Pinpoint the cell where the given text exists, returning its [X, Y] midpoint coordinate. 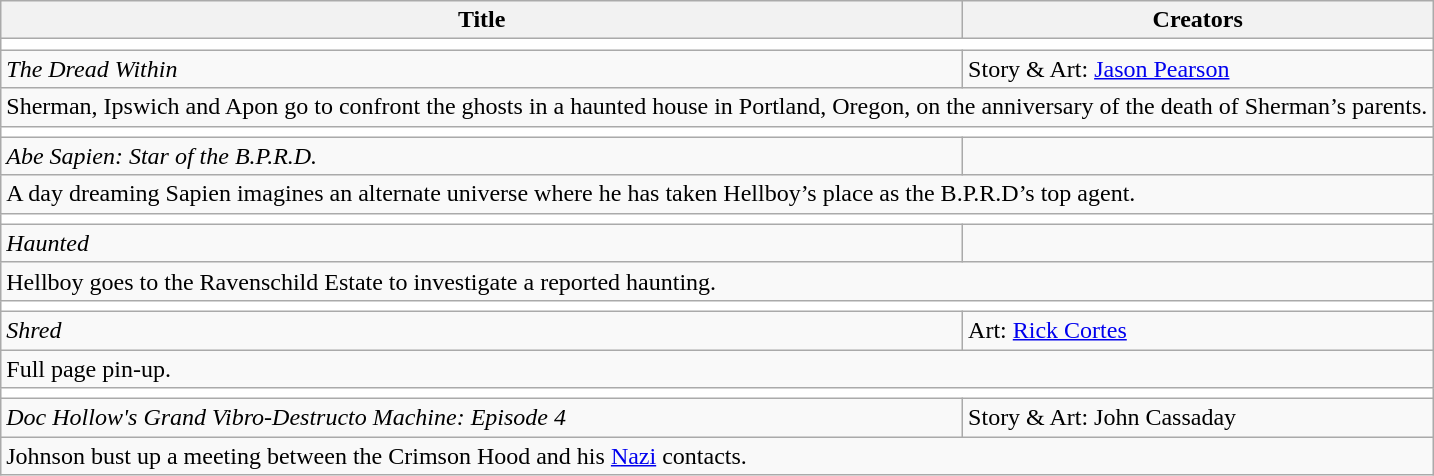
Story & Art: John Cassaday [1198, 418]
Johnson bust up a meeting between the Crimson Hood and his Nazi contacts. [717, 456]
A day dreaming Sapien imagines an alternate universe where he has taken Hellboy’s place as the B.P.R.D’s top agent. [717, 194]
Abe Sapien: Star of the B.P.R.D. [482, 156]
Haunted [482, 243]
Art: Rick Cortes [1198, 330]
Shred [482, 330]
Doc Hollow's Grand Vibro-Destructo Machine: Episode 4 [482, 418]
Title [482, 20]
Sherman, Ipswich and Apon go to confront the ghosts in a haunted house in Portland, Oregon, on the anniversary of the death of Sherman’s parents. [717, 107]
Creators [1198, 20]
Hellboy goes to the Ravenschild Estate to investigate a reported haunting. [717, 281]
The Dread Within [482, 69]
Full page pin-up. [717, 369]
Story & Art: Jason Pearson [1198, 69]
